Capture the cell that displays the provided text and extract its (X, Y) central coordinate. 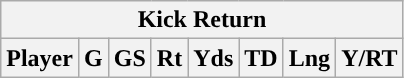
GS (130, 58)
Yds (214, 58)
Kick Return (202, 20)
Rt (169, 58)
Lng (309, 58)
Y/RT (370, 58)
TD (261, 58)
G (93, 58)
Player (40, 58)
